Provide the (X, Y) coordinate of the cell's center where the given text is located.  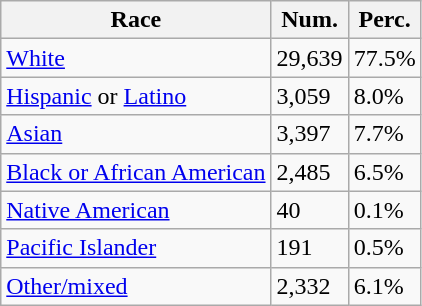
Perc. (384, 20)
40 (310, 210)
Race (136, 20)
6.1% (384, 286)
191 (310, 248)
77.5% (384, 58)
2,332 (310, 286)
0.5% (384, 248)
3,397 (310, 134)
Other/mixed (136, 286)
8.0% (384, 96)
Num. (310, 20)
3,059 (310, 96)
7.7% (384, 134)
Native American (136, 210)
Hispanic or Latino (136, 96)
Pacific Islander (136, 248)
White (136, 58)
Asian (136, 134)
Black or African American (136, 172)
29,639 (310, 58)
0.1% (384, 210)
2,485 (310, 172)
6.5% (384, 172)
